Locate the cell with the specified text and output its [x, y] center coordinate. 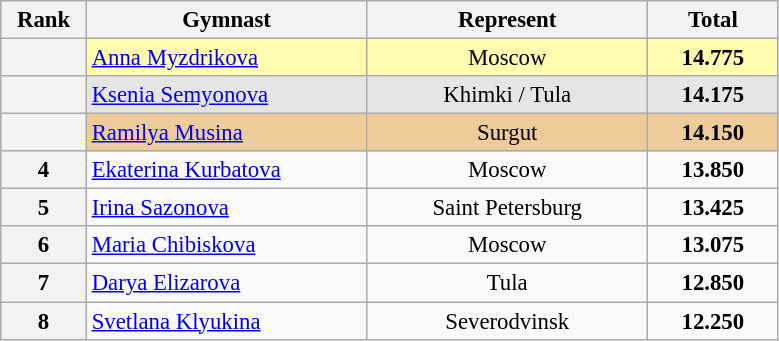
12.850 [714, 283]
Irina Sazonova [226, 208]
5 [44, 208]
13.075 [714, 245]
Svetlana Klyukina [226, 321]
7 [44, 283]
Saint Petersburg [508, 208]
Rank [44, 20]
Ekaterina Kurbatova [226, 170]
Ksenia Semyonova [226, 95]
Surgut [508, 133]
Maria Chibiskova [226, 245]
13.850 [714, 170]
Severodvinsk [508, 321]
4 [44, 170]
14.150 [714, 133]
Gymnast [226, 20]
Total [714, 20]
14.175 [714, 95]
Represent [508, 20]
Darya Elizarova [226, 283]
12.250 [714, 321]
Anna Myzdrikova [226, 58]
13.425 [714, 208]
14.775 [714, 58]
Khimki / Tula [508, 95]
Tula [508, 283]
6 [44, 245]
8 [44, 321]
Ramilya Musina [226, 133]
